Return (x, y) of the center of cell containing provided text 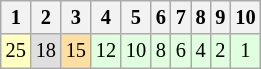
25 (16, 51)
3 (76, 17)
5 (136, 17)
18 (46, 51)
12 (106, 51)
7 (181, 17)
9 (221, 17)
15 (76, 51)
